Scan for the cell matching the given text and deliver its (X, Y) coordinate at center. 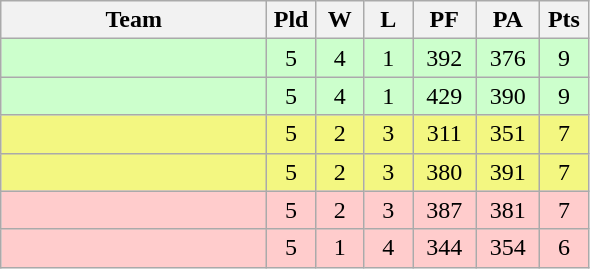
PF (444, 20)
429 (444, 96)
Team (134, 20)
381 (508, 210)
6 (564, 248)
W (340, 20)
380 (444, 172)
391 (508, 172)
354 (508, 248)
387 (444, 210)
PA (508, 20)
Pts (564, 20)
351 (508, 134)
392 (444, 58)
311 (444, 134)
376 (508, 58)
390 (508, 96)
Pld (292, 20)
L (388, 20)
344 (444, 248)
